Scan for the cell matching the given text and deliver its [x, y] coordinate at center. 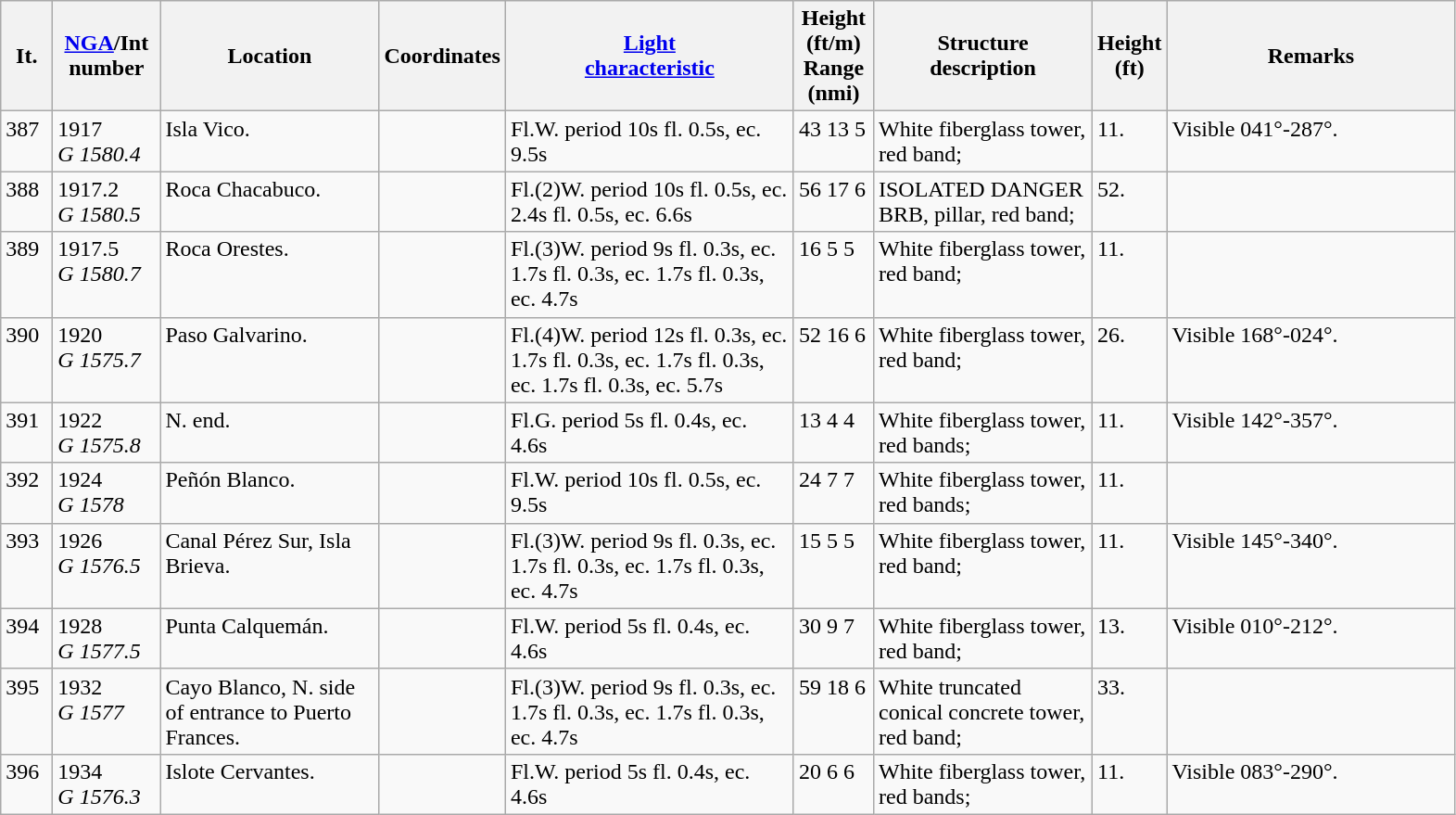
Visible 142°-357°. [1310, 432]
Islote Cervantes. [270, 784]
1924G 1578 [107, 493]
Visible 041°-287°. [1310, 141]
Canal Pérez Sur, Isla Brieva. [270, 566]
52. [1130, 202]
390 [27, 360]
1917.5G 1580.7 [107, 274]
33. [1130, 711]
Visible 145°-340°. [1310, 566]
389 [27, 274]
1920G 1575.7 [107, 360]
1932G 1577 [107, 711]
395 [27, 711]
52 16 6 [833, 360]
388 [27, 202]
24 7 7 [833, 493]
Coordinates [442, 56]
1934G 1576.3 [107, 784]
13. [1130, 638]
Remarks [1310, 56]
391 [27, 432]
26. [1130, 360]
Paso Galvarino. [270, 360]
Visible 168°-024°. [1310, 360]
Visible 083°-290°. [1310, 784]
Roca Chacabuco. [270, 202]
396 [27, 784]
1917G 1580.4 [107, 141]
15 5 5 [833, 566]
Structuredescription [982, 56]
Fl.G. period 5s fl. 0.4s, ec. 4.6s [649, 432]
Fl.(4)W. period 12s fl. 0.3s, ec. 1.7s fl. 0.3s, ec. 1.7s fl. 0.3s, ec. 1.7s fl. 0.3s, ec. 5.7s [649, 360]
20 6 6 [833, 784]
16 5 5 [833, 274]
394 [27, 638]
Isla Vico. [270, 141]
NGA/Intnumber [107, 56]
393 [27, 566]
Cayo Blanco, N. side of entrance to Puerto Frances. [270, 711]
Visible 010°-212°. [1310, 638]
Location [270, 56]
387 [27, 141]
59 18 6 [833, 711]
Roca Orestes. [270, 274]
392 [27, 493]
N. end. [270, 432]
13 4 4 [833, 432]
White truncated conical concrete tower, red band; [982, 711]
It. [27, 56]
30 9 7 [833, 638]
1917.2G 1580.5 [107, 202]
1926G 1576.5 [107, 566]
Peñón Blanco. [270, 493]
Height (ft) [1130, 56]
ISOLATED DANGER BRB, pillar, red band; [982, 202]
Height (ft/m)Range (nmi) [833, 56]
43 13 5 [833, 141]
Fl.(2)W. period 10s fl. 0.5s, ec. 2.4s fl. 0.5s, ec. 6.6s [649, 202]
Punta Calquemán. [270, 638]
Lightcharacteristic [649, 56]
56 17 6 [833, 202]
1928G 1577.5 [107, 638]
1922G 1575.8 [107, 432]
